Provide the (x, y) coordinate of the cell's center where the given text is located.  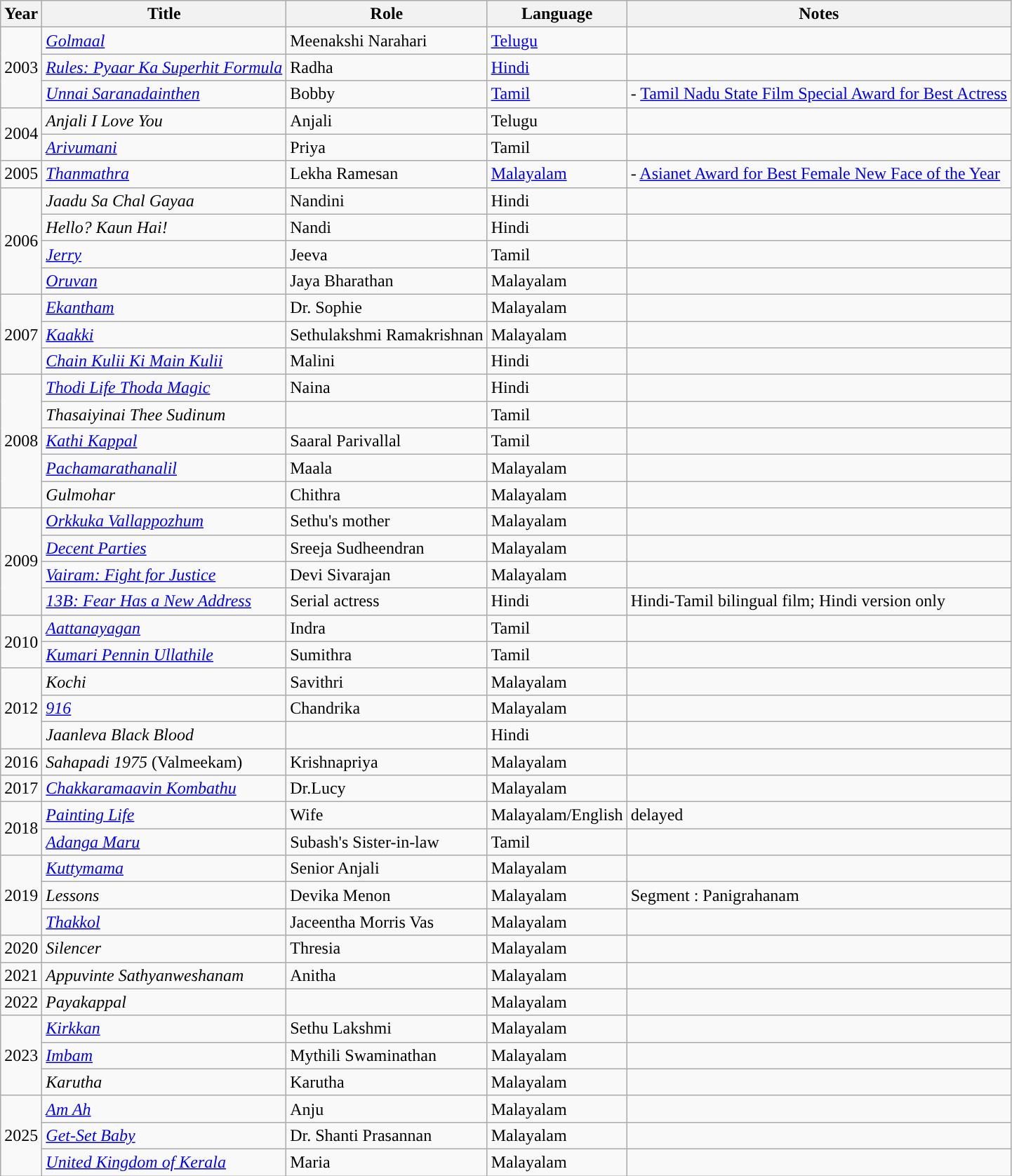
13B: Fear Has a New Address (164, 601)
Nandini (387, 201)
Language (557, 14)
Arivumani (164, 147)
2008 (21, 441)
Sumithra (387, 655)
Naina (387, 388)
Appuvinte Sathyanweshanam (164, 975)
Kaakki (164, 335)
916 (164, 708)
Am Ah (164, 1109)
Maria (387, 1162)
Year (21, 14)
Payakappal (164, 1002)
Chithra (387, 495)
Kirkkan (164, 1029)
Jaya Bharathan (387, 281)
Imbam (164, 1055)
Meenakshi Narahari (387, 41)
Ekantham (164, 307)
Segment : Panigrahanam (818, 895)
- Tamil Nadu State Film Special Award for Best Actress (818, 94)
United Kingdom of Kerala (164, 1162)
Painting Life (164, 815)
2017 (21, 789)
Saaral Parivallal (387, 441)
2005 (21, 174)
- Asianet Award for Best Female New Face of the Year (818, 174)
Kuttymama (164, 869)
2023 (21, 1055)
Anjali (387, 121)
Kumari Pennin Ullathile (164, 655)
Hindi-Tamil bilingual film; Hindi version only (818, 601)
Oruvan (164, 281)
2020 (21, 949)
Thasaiyinai Thee Sudinum (164, 415)
Nandi (387, 227)
Mythili Swaminathan (387, 1055)
Thakkol (164, 922)
Title (164, 14)
Dr. Shanti Prasannan (387, 1135)
Chakkaramaavin Kombathu (164, 789)
Golmaal (164, 41)
Malini (387, 361)
Jerry (164, 254)
2010 (21, 641)
2016 (21, 761)
Devika Menon (387, 895)
Kathi Kappal (164, 441)
Serial actress (387, 601)
Kochi (164, 681)
Sethu Lakshmi (387, 1029)
Adanga Maru (164, 842)
Get-Set Baby (164, 1135)
Priya (387, 147)
Role (387, 14)
2022 (21, 1002)
Subash's Sister-in-law (387, 842)
Jaadu Sa Chal Gayaa (164, 201)
Thanmathra (164, 174)
Indra (387, 628)
Thodi Life Thoda Magic (164, 388)
Unnai Saranadainthen (164, 94)
Chandrika (387, 708)
Anju (387, 1109)
Krishnapriya (387, 761)
2006 (21, 241)
Anitha (387, 975)
Jaceentha Morris Vas (387, 922)
Pachamarathanalil (164, 468)
2004 (21, 134)
Vairam: Fight for Justice (164, 575)
2025 (21, 1135)
2018 (21, 829)
Senior Anjali (387, 869)
Bobby (387, 94)
2012 (21, 708)
Maala (387, 468)
Savithri (387, 681)
2009 (21, 561)
Sethulakshmi Ramakrishnan (387, 335)
Wife (387, 815)
Gulmohar (164, 495)
Malayalam/English (557, 815)
Dr. Sophie (387, 307)
Radha (387, 67)
Orkkuka Vallappozhum (164, 521)
Jeeva (387, 254)
2007 (21, 334)
Lekha Ramesan (387, 174)
Hello? Kaun Hai! (164, 227)
2021 (21, 975)
Devi Sivarajan (387, 575)
2003 (21, 67)
Chain Kulii Ki Main Kulii (164, 361)
Silencer (164, 949)
Thresia (387, 949)
Aattanayagan (164, 628)
Lessons (164, 895)
Rules: Pyaar Ka Superhit Formula (164, 67)
Jaanleva Black Blood (164, 735)
Sahapadi 1975 (Valmeekam) (164, 761)
Dr.Lucy (387, 789)
Anjali I Love You (164, 121)
Sethu's mother (387, 521)
Sreeja Sudheendran (387, 548)
Decent Parties (164, 548)
delayed (818, 815)
2019 (21, 895)
Notes (818, 14)
